Locate the cell with the specified text and output its (X, Y) center coordinate. 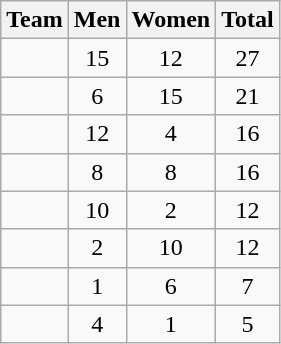
7 (248, 286)
Men (97, 20)
Women (171, 20)
Total (248, 20)
5 (248, 324)
21 (248, 96)
Team (35, 20)
27 (248, 58)
